Determine the [X, Y] coordinate at the center of the cell enclosing the given text.  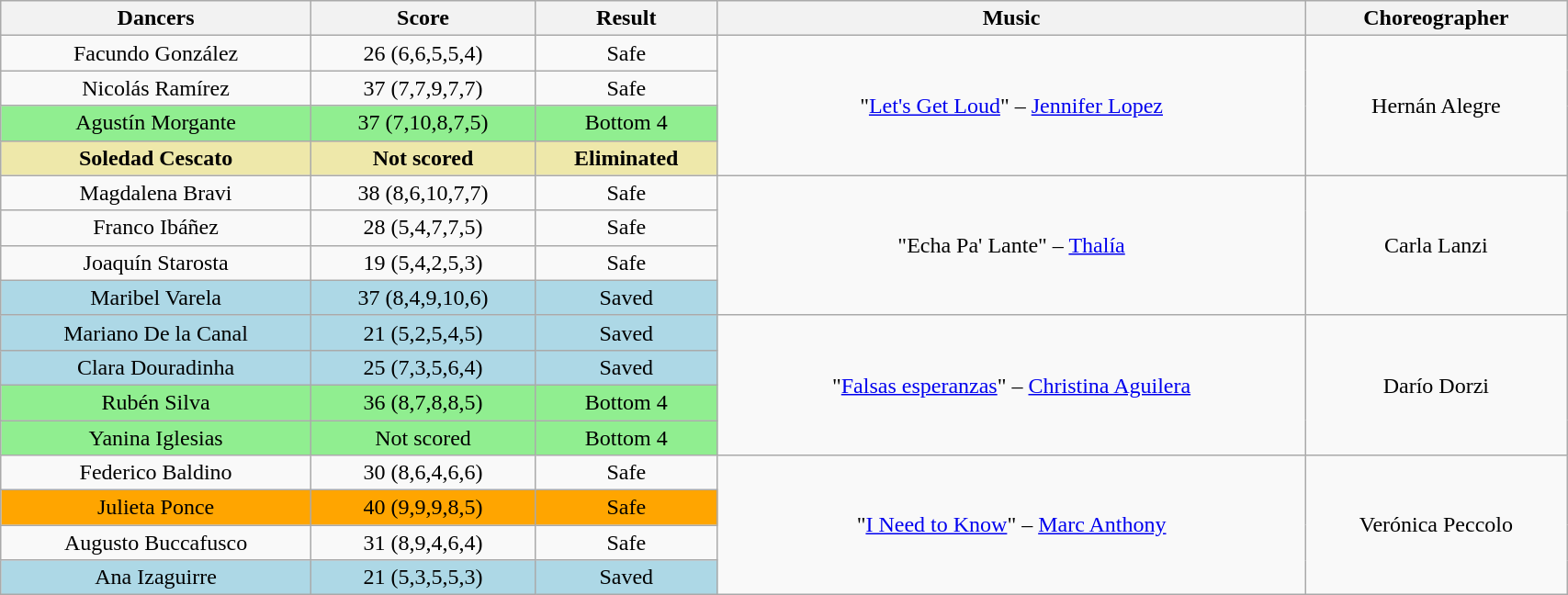
Magdalena Bravi [156, 193]
Julieta Ponce [156, 508]
"Let's Get Loud" – Jennifer Lopez [1011, 106]
"Falsas esperanzas" – Christina Aguilera [1011, 385]
Ana Izaguirre [156, 578]
"I Need to Know" – Marc Anthony [1011, 525]
Soledad Cescato [156, 158]
30 (8,6,4,6,6) [423, 473]
26 (6,6,5,5,4) [423, 53]
37 (8,4,9,10,6) [423, 297]
Darío Dorzi [1437, 385]
Augusto Buccafusco [156, 543]
Federico Baldino [156, 473]
"Echa Pa' Lante" – Thalía [1011, 245]
Yanina Iglesias [156, 438]
Eliminated [626, 158]
37 (7,7,9,7,7) [423, 88]
Facundo González [156, 53]
36 (8,7,8,8,5) [423, 402]
25 (7,3,5,6,4) [423, 367]
Joaquín Starosta [156, 263]
Choreographer [1437, 18]
Clara Douradinha [156, 367]
Mariano De la Canal [156, 332]
Agustín Morgante [156, 123]
Score [423, 18]
38 (8,6,10,7,7) [423, 193]
31 (8,9,4,6,4) [423, 543]
Nicolás Ramírez [156, 88]
21 (5,2,5,4,5) [423, 332]
40 (9,9,9,8,5) [423, 508]
Music [1011, 18]
Maribel Varela [156, 297]
Rubén Silva [156, 402]
Dancers [156, 18]
Hernán Alegre [1437, 106]
Franco Ibáñez [156, 228]
Result [626, 18]
19 (5,4,2,5,3) [423, 263]
21 (5,3,5,5,3) [423, 578]
Carla Lanzi [1437, 245]
Verónica Peccolo [1437, 525]
37 (7,10,8,7,5) [423, 123]
28 (5,4,7,7,5) [423, 228]
